Determine the [X, Y] coordinate at the center of the cell enclosing the given text.  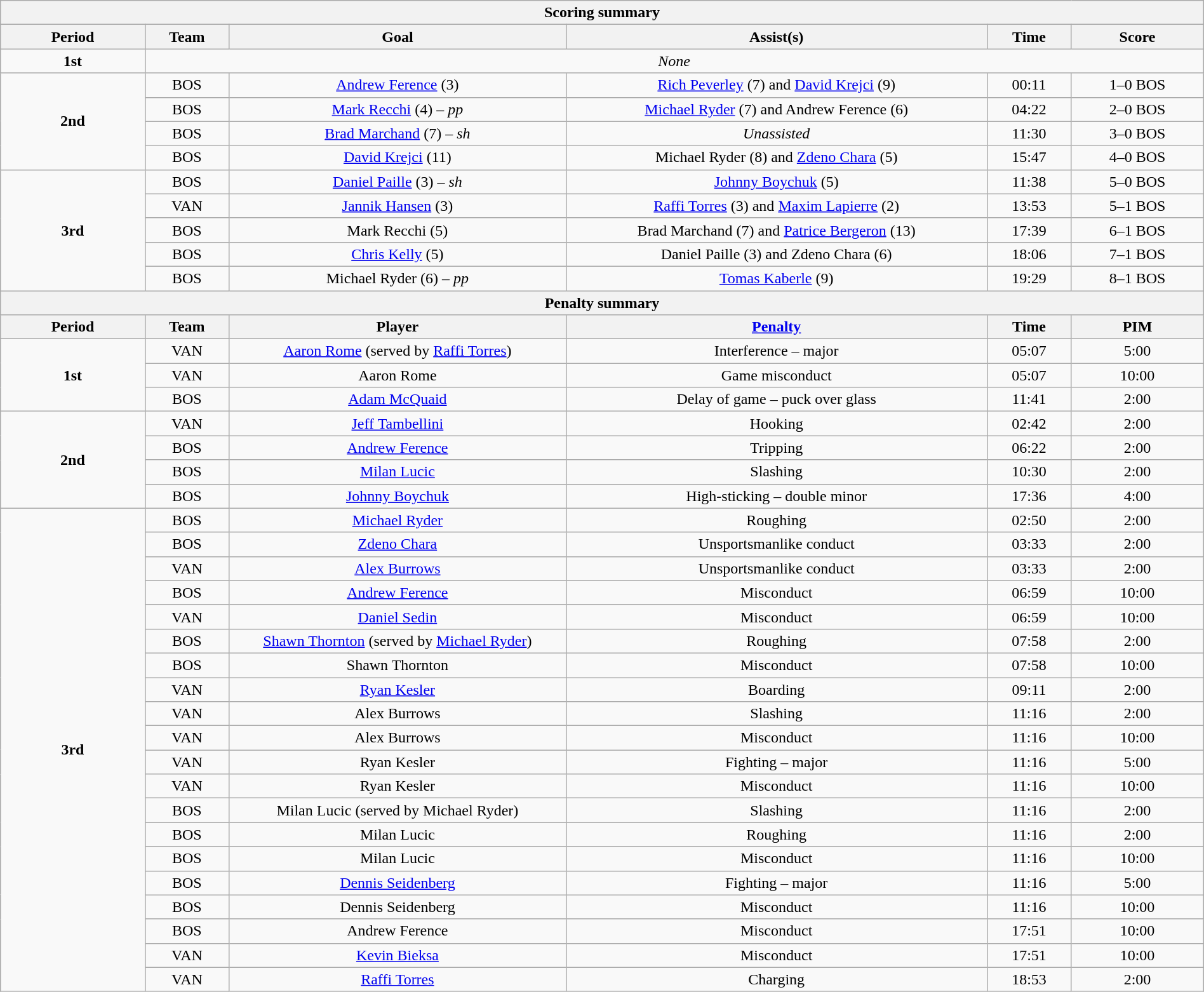
11:38 [1029, 182]
Score [1137, 37]
13:53 [1029, 206]
19:29 [1029, 278]
Tomas Kaberle (9) [776, 278]
18:06 [1029, 254]
7–1 BOS [1137, 254]
Assist(s) [776, 37]
Raffi Torres [398, 979]
1–0 BOS [1137, 85]
Unassisted [776, 133]
Shawn Thornton [398, 665]
2–0 BOS [1137, 109]
Boarding [776, 689]
10:30 [1029, 472]
04:22 [1029, 109]
PIM [1137, 327]
Hooking [776, 424]
Jeff Tambellini [398, 424]
Delay of game – puck over glass [776, 399]
11:41 [1029, 399]
Penalty summary [602, 303]
Jannik Hansen (3) [398, 206]
High-sticking – double minor [776, 496]
None [674, 61]
Kevin Bieksa [398, 955]
Michael Ryder (8) and Zdeno Chara (5) [776, 158]
Player [398, 327]
Brad Marchand (7) and Patrice Bergeron (13) [776, 230]
Adam McQuaid [398, 399]
Daniel Sedin [398, 617]
06:22 [1029, 448]
Chris Kelly (5) [398, 254]
17:39 [1029, 230]
Tripping [776, 448]
4–0 BOS [1137, 158]
Andrew Ference (3) [398, 85]
02:42 [1029, 424]
Mark Recchi (4) – pp [398, 109]
Michael Ryder [398, 520]
11:30 [1029, 133]
4:00 [1137, 496]
6–1 BOS [1137, 230]
Scoring summary [602, 13]
Michael Ryder (6) – pp [398, 278]
Rich Peverley (7) and David Krejci (9) [776, 85]
3–0 BOS [1137, 133]
Johnny Boychuk [398, 496]
Johnny Boychuk (5) [776, 182]
Shawn Thornton (served by Michael Ryder) [398, 641]
15:47 [1029, 158]
David Krejci (11) [398, 158]
Raffi Torres (3) and Maxim Lapierre (2) [776, 206]
17:36 [1029, 496]
Goal [398, 37]
Aaron Rome (served by Raffi Torres) [398, 351]
Michael Ryder (7) and Andrew Ference (6) [776, 109]
00:11 [1029, 85]
09:11 [1029, 689]
18:53 [1029, 979]
Interference – major [776, 351]
8–1 BOS [1137, 278]
Charging [776, 979]
Brad Marchand (7) – sh [398, 133]
02:50 [1029, 520]
5–1 BOS [1137, 206]
Penalty [776, 327]
Daniel Paille (3) and Zdeno Chara (6) [776, 254]
Mark Recchi (5) [398, 230]
Daniel Paille (3) – sh [398, 182]
Aaron Rome [398, 375]
Zdeno Chara [398, 544]
5–0 BOS [1137, 182]
Milan Lucic (served by Michael Ryder) [398, 810]
Game misconduct [776, 375]
